Locate the cell with the specified text and output its [x, y] center coordinate. 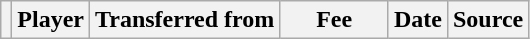
Transferred from [185, 20]
Source [488, 20]
Date [418, 20]
Fee [334, 20]
Player [51, 20]
